Output the (X, Y) coordinate of the center of the cell containing the given text.  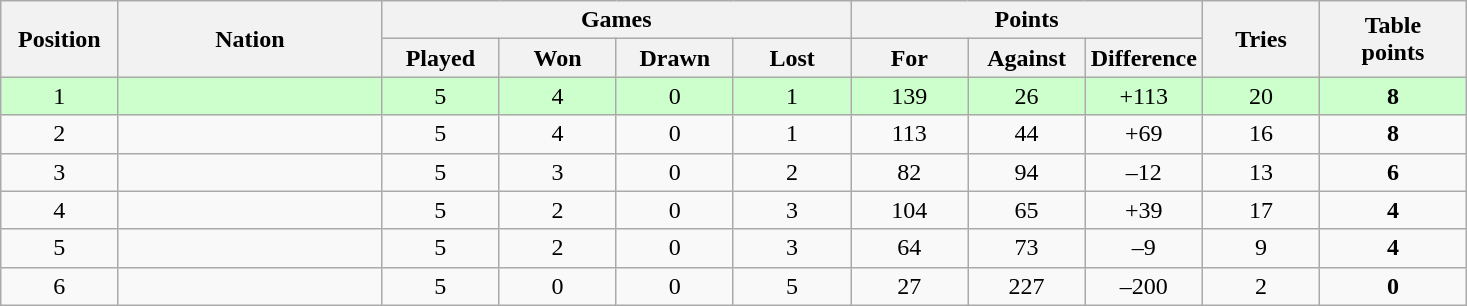
26 (1026, 96)
+69 (1144, 134)
Drawn (674, 58)
13 (1260, 172)
113 (910, 134)
+113 (1144, 96)
64 (910, 248)
16 (1260, 134)
139 (910, 96)
Nation (250, 39)
227 (1026, 286)
73 (1026, 248)
Tablepoints (1394, 39)
65 (1026, 210)
–12 (1144, 172)
17 (1260, 210)
Against (1026, 58)
For (910, 58)
Games (616, 20)
Position (60, 39)
–9 (1144, 248)
Tries (1260, 39)
+39 (1144, 210)
Difference (1144, 58)
9 (1260, 248)
Lost (792, 58)
94 (1026, 172)
Points (1027, 20)
Won (558, 58)
82 (910, 172)
–200 (1144, 286)
20 (1260, 96)
Played (440, 58)
104 (910, 210)
44 (1026, 134)
27 (910, 286)
